Find where the given text appears and provide that cell's center as (X, Y) coordinate. 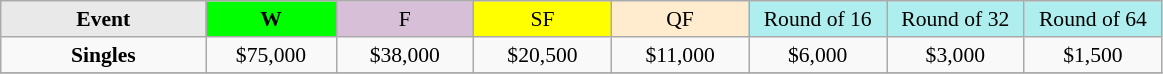
F (405, 19)
Round of 32 (955, 19)
$75,000 (271, 55)
QF (680, 19)
$11,000 (680, 55)
Event (104, 19)
$3,000 (955, 55)
W (271, 19)
$38,000 (405, 55)
Round of 16 (818, 19)
SF (543, 19)
$6,000 (818, 55)
Singles (104, 55)
Round of 64 (1093, 19)
$20,500 (543, 55)
$1,500 (1093, 55)
